Scan for the cell matching the given text and deliver its (X, Y) coordinate at center. 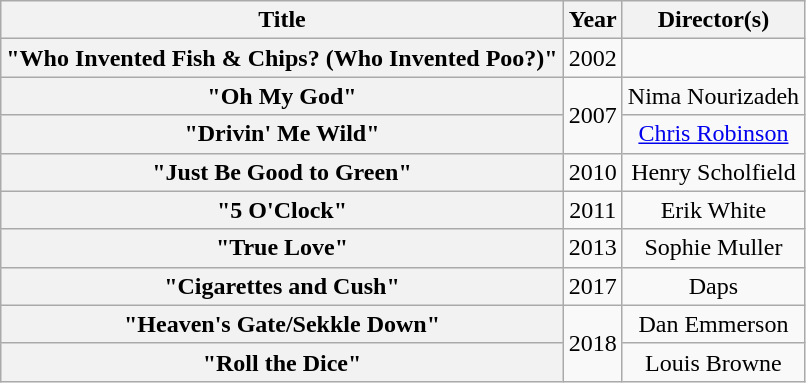
Erik White (713, 210)
Louis Browne (713, 362)
Title (282, 20)
"Heaven's Gate/Sekkle Down" (282, 324)
Sophie Muller (713, 248)
Nima Nourizadeh (713, 96)
"Who Invented Fish & Chips? (Who Invented Poo?)" (282, 58)
2011 (592, 210)
Director(s) (713, 20)
2013 (592, 248)
Daps (713, 286)
2018 (592, 343)
Dan Emmerson (713, 324)
"5 O'Clock" (282, 210)
2007 (592, 115)
"Cigarettes and Cush" (282, 286)
"Oh My God" (282, 96)
2017 (592, 286)
"True Love" (282, 248)
Year (592, 20)
"Drivin' Me Wild" (282, 134)
"Just Be Good to Green" (282, 172)
"Roll the Dice" (282, 362)
2002 (592, 58)
2010 (592, 172)
Henry Scholfield (713, 172)
Chris Robinson (713, 134)
